Find where the given text appears and provide that cell's center as [x, y] coordinate. 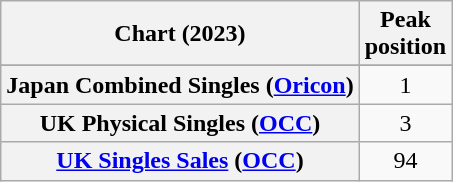
Japan Combined Singles (Oricon) [180, 85]
Peakposition [405, 34]
94 [405, 161]
UK Singles Sales (OCC) [180, 161]
1 [405, 85]
Chart (2023) [180, 34]
UK Physical Singles (OCC) [180, 123]
3 [405, 123]
